Locate the cell with the specified text and output its (x, y) center coordinate. 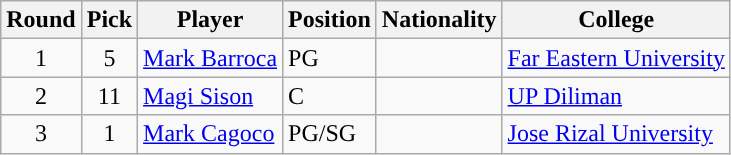
2 (41, 96)
Mark Cagoco (210, 134)
College (616, 20)
UP Diliman (616, 96)
Mark Barroca (210, 58)
PG/SG (330, 134)
Far Eastern University (616, 58)
Player (210, 20)
11 (109, 96)
PG (330, 58)
Position (330, 20)
5 (109, 58)
Round (41, 20)
3 (41, 134)
Pick (109, 20)
Nationality (439, 20)
Jose Rizal University (616, 134)
C (330, 96)
Magi Sison (210, 96)
